Scan for the cell matching the given text and deliver its [x, y] coordinate at center. 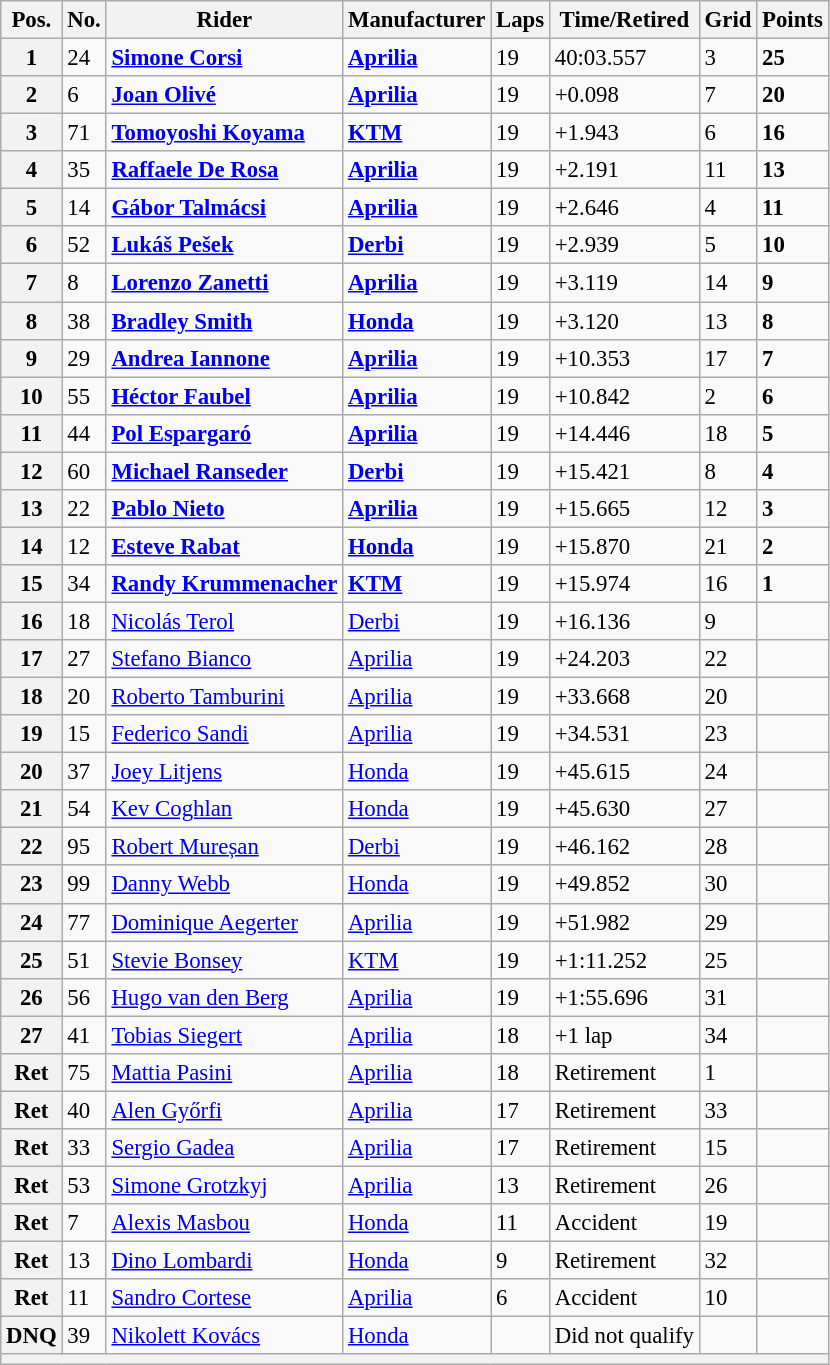
Mattia Pasini [224, 1073]
37 [84, 772]
Joey Litjens [224, 772]
32 [728, 1261]
+10.353 [624, 358]
Dino Lombardi [224, 1261]
60 [84, 471]
53 [84, 1185]
Did not qualify [624, 1336]
+0.098 [624, 95]
Stefano Bianco [224, 659]
Danny Webb [224, 885]
+14.446 [624, 433]
Gábor Talmácsi [224, 208]
51 [84, 960]
+33.668 [624, 697]
No. [84, 20]
44 [84, 433]
Manufacturer [417, 20]
Nicolás Terol [224, 621]
Simone Corsi [224, 58]
Sandro Cortese [224, 1298]
Héctor Faubel [224, 396]
39 [84, 1336]
41 [84, 1035]
Michael Ranseder [224, 471]
+15.870 [624, 546]
+45.630 [624, 809]
95 [84, 847]
31 [728, 997]
+46.162 [624, 847]
40:03.557 [624, 58]
Tobias Siegert [224, 1035]
Randy Krummenacher [224, 584]
Andrea Iannone [224, 358]
Hugo van den Berg [224, 997]
+3.120 [624, 321]
55 [84, 396]
+16.136 [624, 621]
71 [84, 133]
52 [84, 245]
Roberto Tamburini [224, 697]
Raffaele De Rosa [224, 170]
Laps [520, 20]
Alexis Masbou [224, 1223]
30 [728, 885]
Pol Espargaró [224, 433]
Pos. [32, 20]
Dominique Aegerter [224, 922]
+2.191 [624, 170]
+1.943 [624, 133]
+49.852 [624, 885]
Simone Grotzkyj [224, 1185]
+2.646 [624, 208]
+1 lap [624, 1035]
+15.665 [624, 509]
77 [84, 922]
+15.974 [624, 584]
+34.531 [624, 734]
+15.421 [624, 471]
Tomoyoshi Koyama [224, 133]
+1:11.252 [624, 960]
+2.939 [624, 245]
75 [84, 1073]
99 [84, 885]
DNQ [32, 1336]
28 [728, 847]
Time/Retired [624, 20]
35 [84, 170]
Esteve Rabat [224, 546]
+24.203 [624, 659]
Sergio Gadea [224, 1148]
54 [84, 809]
Joan Olivé [224, 95]
Bradley Smith [224, 321]
Kev Coghlan [224, 809]
Lukáš Pešek [224, 245]
38 [84, 321]
Alen Győrfi [224, 1110]
Lorenzo Zanetti [224, 283]
Nikolett Kovács [224, 1336]
+3.119 [624, 283]
Stevie Bonsey [224, 960]
Federico Sandi [224, 734]
Grid [728, 20]
56 [84, 997]
Robert Mureșan [224, 847]
40 [84, 1110]
Points [792, 20]
+10.842 [624, 396]
+1:55.696 [624, 997]
+45.615 [624, 772]
+51.982 [624, 922]
Pablo Nieto [224, 509]
Rider [224, 20]
